Find where the given text appears and provide that cell's center as (x, y) coordinate. 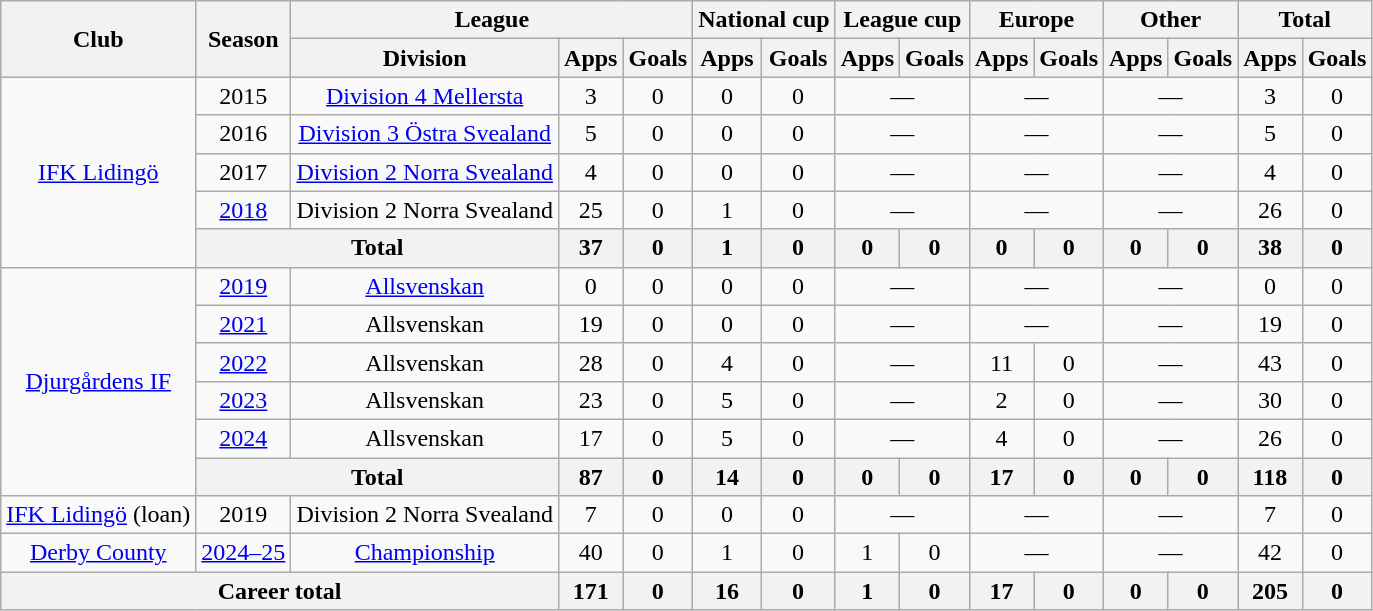
11 (1001, 362)
2018 (244, 210)
118 (1270, 477)
League (492, 20)
Europe (1036, 20)
Championship (425, 553)
38 (1270, 248)
Season (244, 39)
28 (591, 362)
Djurgårdens IF (98, 381)
42 (1270, 553)
2022 (244, 362)
2017 (244, 172)
2015 (244, 96)
23 (591, 400)
Division (425, 58)
87 (591, 477)
2024 (244, 438)
Division 4 Mellersta (425, 96)
37 (591, 248)
2016 (244, 134)
171 (591, 591)
Other (1171, 20)
IFK Lidingö (loan) (98, 515)
IFK Lidingö (98, 172)
40 (591, 553)
25 (591, 210)
205 (1270, 591)
Club (98, 39)
2024–25 (244, 553)
League cup (902, 20)
2023 (244, 400)
2 (1001, 400)
2021 (244, 324)
Derby County (98, 553)
14 (727, 477)
Division 3 Östra Svealand (425, 134)
National cup (764, 20)
Career total (280, 591)
30 (1270, 400)
16 (727, 591)
43 (1270, 362)
